Identify which cell holds the provided text, then report its (x, y) central coordinate. 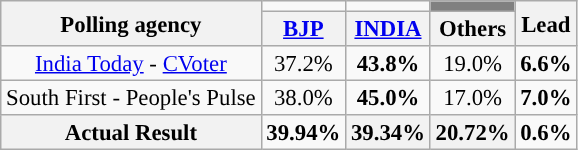
0.6% (546, 132)
South First - People's Pulse (131, 98)
19.0% (472, 64)
India Today - CVoter (131, 64)
43.8% (388, 64)
Others (472, 30)
38.0% (304, 98)
Actual Result (131, 132)
39.94% (304, 132)
20.72% (472, 132)
6.6% (546, 64)
BJP (304, 30)
Lead (546, 24)
INDIA (388, 30)
Polling agency (131, 24)
17.0% (472, 98)
45.0% (388, 98)
37.2% (304, 64)
39.34% (388, 132)
7.0% (546, 98)
